Return (x, y) of the center of cell containing provided text 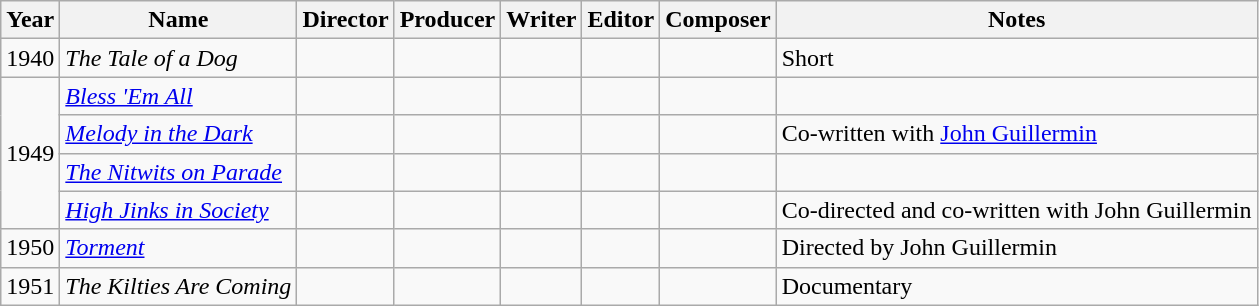
Director (346, 20)
Melody in the Dark (178, 134)
Torment (178, 248)
Year (30, 20)
Editor (621, 20)
Short (1016, 58)
Bless 'Em All (178, 96)
1949 (30, 153)
Documentary (1016, 286)
Directed by John Guillermin (1016, 248)
Co-directed and co-written with John Guillermin (1016, 210)
Composer (718, 20)
1951 (30, 286)
Name (178, 20)
Notes (1016, 20)
High Jinks in Society (178, 210)
Producer (448, 20)
Writer (542, 20)
1940 (30, 58)
1950 (30, 248)
The Nitwits on Parade (178, 172)
The Kilties Are Coming (178, 286)
Co-written with John Guillermin (1016, 134)
The Tale of a Dog (178, 58)
